Detect which cell encompasses the target text, then output its [x, y] center coordinate. 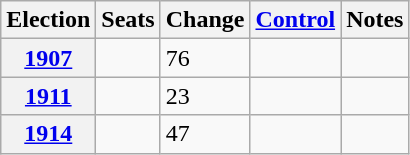
Election [48, 20]
Notes [375, 20]
Change [205, 20]
47 [205, 134]
1911 [48, 96]
76 [205, 58]
1907 [48, 58]
Seats [128, 20]
Control [296, 20]
1914 [48, 134]
23 [205, 96]
